Determine the [x, y] coordinate at the center of the cell enclosing the given text.  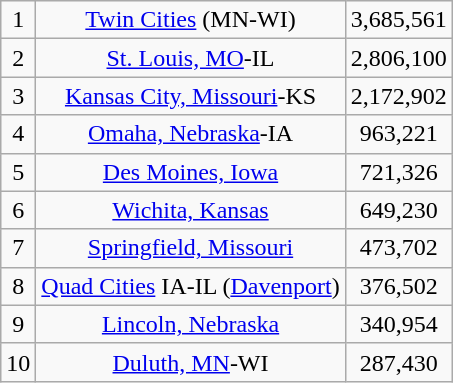
Des Moines, Iowa [190, 172]
2,806,100 [398, 58]
8 [18, 286]
2,172,902 [398, 96]
Springfield, Missouri [190, 248]
721,326 [398, 172]
10 [18, 362]
340,954 [398, 324]
Kansas City, Missouri-KS [190, 96]
376,502 [398, 286]
649,230 [398, 210]
9 [18, 324]
Lincoln, Nebraska [190, 324]
Wichita, Kansas [190, 210]
3 [18, 96]
473,702 [398, 248]
287,430 [398, 362]
Twin Cities (MN-WI) [190, 20]
St. Louis, MO-IL [190, 58]
1 [18, 20]
3,685,561 [398, 20]
Quad Cities IA-IL (Davenport) [190, 286]
7 [18, 248]
6 [18, 210]
Omaha, Nebraska-IA [190, 134]
5 [18, 172]
4 [18, 134]
963,221 [398, 134]
Duluth, MN-WI [190, 362]
2 [18, 58]
